Pinpoint the cell where the given text exists, returning its [X, Y] midpoint coordinate. 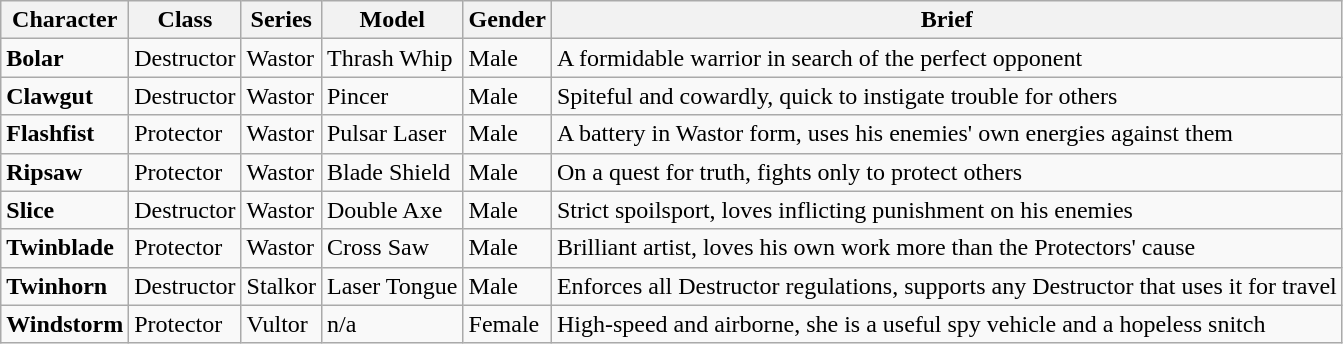
Slice [65, 210]
Brilliant artist, loves his own work more than the Protectors' cause [946, 248]
Vultor [281, 324]
A battery in Wastor form, uses his enemies' own energies against them [946, 134]
Enforces all Destructor regulations, supports any Destructor that uses it for travel [946, 286]
Spiteful and cowardly, quick to instigate trouble for others [946, 96]
Clawgut [65, 96]
Bolar [65, 58]
Pulsar Laser [392, 134]
Pincer [392, 96]
Gender [507, 20]
Flashfist [65, 134]
Class [185, 20]
n/a [392, 324]
Brief [946, 20]
Stalkor [281, 286]
Character [65, 20]
Model [392, 20]
Double Axe [392, 210]
Windstorm [65, 324]
A formidable warrior in search of the perfect opponent [946, 58]
Strict spoilsport, loves inflicting punishment on his enemies [946, 210]
Twinhorn [65, 286]
Laser Tongue [392, 286]
Cross Saw [392, 248]
Ripsaw [65, 172]
High-speed and airborne, she is a useful spy vehicle and a hopeless snitch [946, 324]
On a quest for truth, fights only to protect others [946, 172]
Twinblade [65, 248]
Thrash Whip [392, 58]
Blade Shield [392, 172]
Female [507, 324]
Series [281, 20]
